Locate the cell with the specified text and output its (x, y) center coordinate. 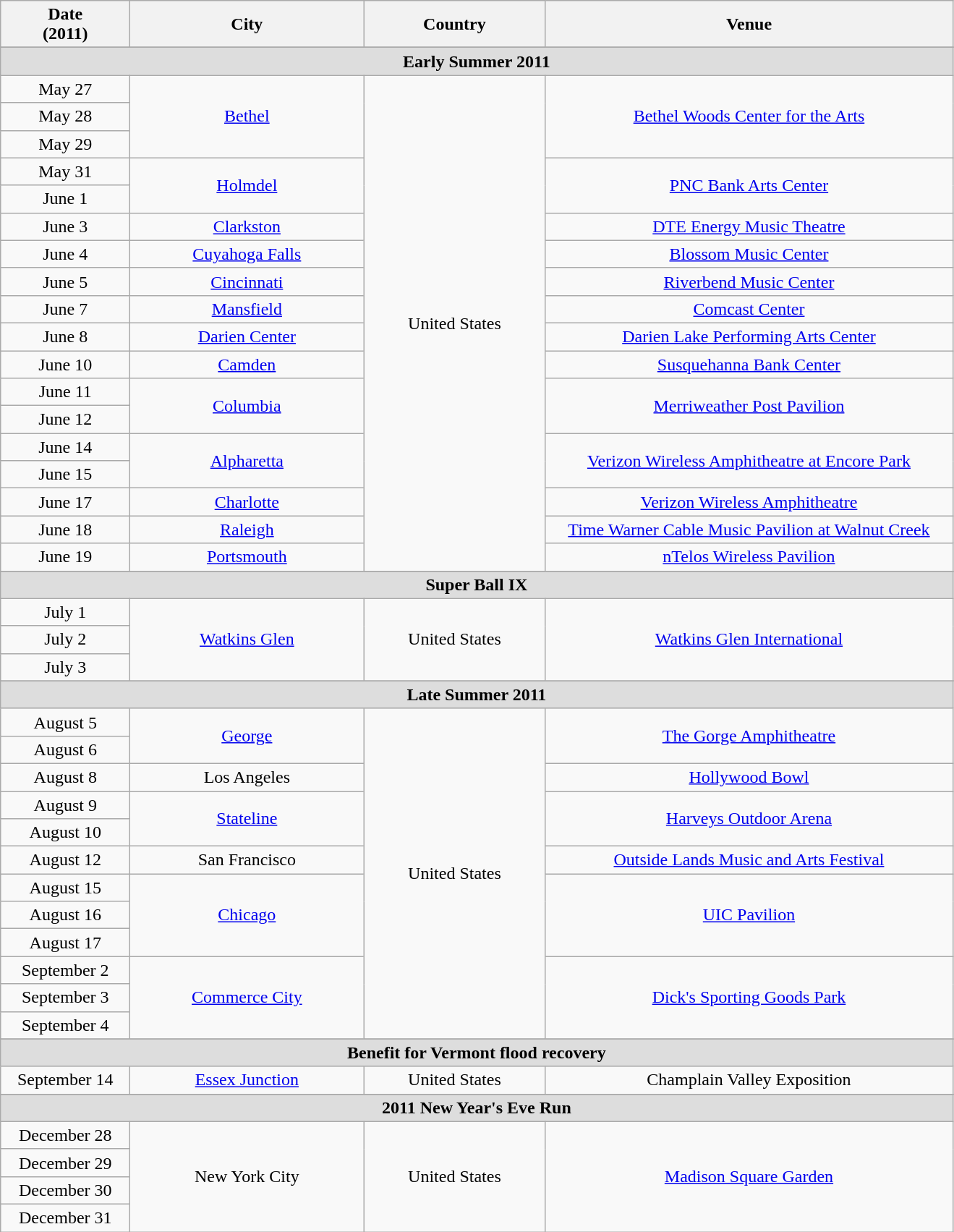
Time Warner Cable Music Pavilion at Walnut Creek (749, 530)
Cincinnati (247, 281)
Cuyahoga Falls (247, 254)
June 15 (65, 475)
Commerce City (247, 998)
The Gorge Amphitheatre (749, 736)
August 10 (65, 833)
Dick's Sporting Goods Park (749, 998)
Essex Junction (247, 1080)
December 28 (65, 1135)
DTE Energy Music Theatre (749, 226)
Champlain Valley Exposition (749, 1080)
Super Ball IX (477, 585)
September 14 (65, 1080)
Country (454, 25)
Charlotte (247, 502)
June 1 (65, 199)
Columbia (247, 406)
Outside Lands Music and Arts Festival (749, 860)
New York City (247, 1176)
Early Summer 2011 (477, 61)
nTelos Wireless Pavilion (749, 557)
June 5 (65, 281)
Madison Square Garden (749, 1176)
Venue (749, 25)
December 30 (65, 1190)
June 12 (65, 420)
Raleigh (247, 530)
Bethel (247, 116)
PNC Bank Arts Center (749, 185)
August 12 (65, 860)
Late Summer 2011 (477, 694)
June 11 (65, 392)
Portsmouth (247, 557)
Los Angeles (247, 777)
George (247, 736)
May 27 (65, 89)
Susquehanna Bank Center (749, 364)
Bethel Woods Center for the Arts (749, 116)
August 5 (65, 722)
September 4 (65, 1025)
Watkins Glen (247, 640)
Darien Lake Performing Arts Center (749, 336)
Holmdel (247, 185)
Verizon Wireless Amphitheatre (749, 502)
San Francisco (247, 860)
June 7 (65, 309)
Darien Center (247, 336)
Alpharetta (247, 461)
June 19 (65, 557)
Merriweather Post Pavilion (749, 406)
June 14 (65, 447)
Date(2011) (65, 25)
September 2 (65, 970)
Blossom Music Center (749, 254)
UIC Pavilion (749, 915)
Stateline (247, 819)
July 1 (65, 612)
August 9 (65, 805)
Benefit for Vermont flood recovery (477, 1053)
June 18 (65, 530)
2011 New Year's Eve Run (477, 1108)
May 29 (65, 144)
July 3 (65, 667)
June 10 (65, 364)
August 15 (65, 888)
Harveys Outdoor Arena (749, 819)
Comcast Center (749, 309)
Clarkston (247, 226)
December 31 (65, 1218)
August 8 (65, 777)
May 28 (65, 116)
August 6 (65, 749)
Camden (247, 364)
Riverbend Music Center (749, 281)
Mansfield (247, 309)
December 29 (65, 1163)
July 2 (65, 640)
June 8 (65, 336)
May 31 (65, 171)
August 16 (65, 915)
June 3 (65, 226)
August 17 (65, 943)
September 3 (65, 998)
Hollywood Bowl (749, 777)
June 17 (65, 502)
Chicago (247, 915)
Watkins Glen International (749, 640)
June 4 (65, 254)
City (247, 25)
Verizon Wireless Amphitheatre at Encore Park (749, 461)
